Provide the (x, y) coordinate of the cell's center where the given text is located.  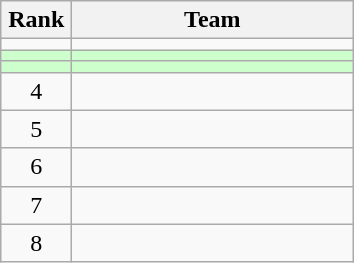
5 (36, 129)
4 (36, 91)
Rank (36, 20)
8 (36, 243)
7 (36, 205)
Team (212, 20)
6 (36, 167)
